Capture the cell that displays the provided text and extract its [X, Y] central coordinate. 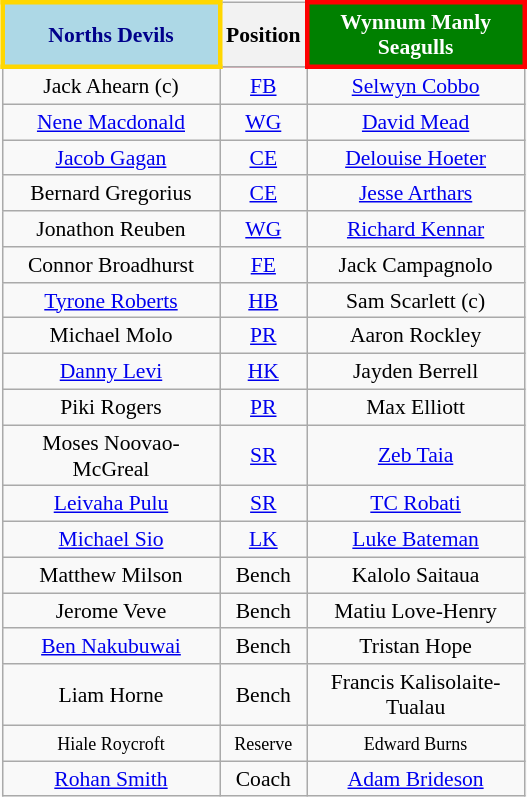
LK [264, 539]
Matthew Milson [110, 575]
Coach [264, 779]
Liam Horne [110, 694]
Bernard Gregorius [110, 193]
Sam Scarlett (c) [416, 300]
Edward Burns [416, 743]
Adam Brideson [416, 779]
Jerome Veve [110, 611]
Max Elliott [416, 407]
Michael Molo [110, 336]
Danny Levi [110, 371]
HK [264, 371]
Kalolo Saitaua [416, 575]
FE [264, 265]
Piki Rogers [110, 407]
Michael Sio [110, 539]
Jonathon Reuben [110, 229]
Rohan Smith [110, 779]
Ben Nakubuwai [110, 646]
Selwyn Cobbo [416, 86]
Reserve [264, 743]
Tyrone Roberts [110, 300]
Wynnum Manly Seagulls [416, 35]
Norths Devils [110, 35]
HB [264, 300]
Zeb Taia [416, 456]
Richard Kennar [416, 229]
TC Robati [416, 504]
Jayden Berrell [416, 371]
Nene Macdonald [110, 122]
David Mead [416, 122]
Jack Ahearn (c) [110, 86]
Moses Noovao-McGreal [110, 456]
Leivaha Pulu [110, 504]
Luke Bateman [416, 539]
Jacob Gagan [110, 158]
Connor Broadhurst [110, 265]
Jesse Arthars [416, 193]
Position [264, 35]
FB [264, 86]
Hiale Roycroft [110, 743]
Delouise Hoeter [416, 158]
Matiu Love-Henry [416, 611]
Aaron Rockley [416, 336]
Tristan Hope [416, 646]
Jack Campagnolo [416, 265]
Francis Kalisolaite-Tualau [416, 694]
